Scan for the cell matching the given text and deliver its (x, y) coordinate at center. 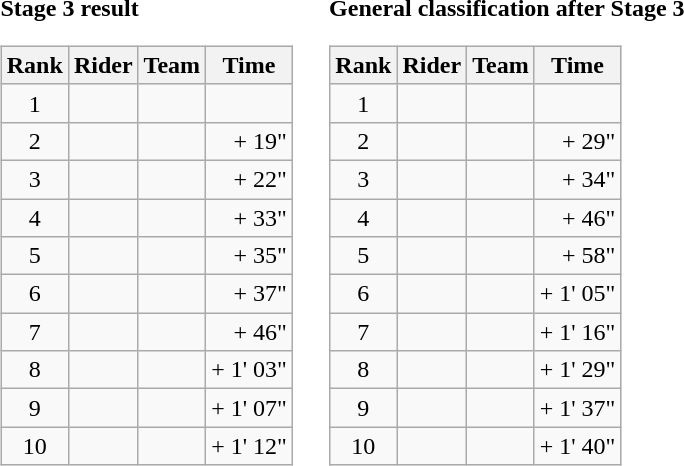
+ 1' 03" (250, 370)
+ 37" (250, 294)
+ 19" (250, 141)
+ 34" (578, 179)
+ 1' 40" (578, 446)
+ 35" (250, 256)
+ 1' 16" (578, 332)
+ 58" (578, 256)
+ 1' 07" (250, 408)
+ 1' 37" (578, 408)
+ 22" (250, 179)
+ 1' 12" (250, 446)
+ 29" (578, 141)
+ 1' 05" (578, 294)
+ 1' 29" (578, 370)
+ 33" (250, 217)
